Determine the [X, Y] coordinate at the center of the cell enclosing the given text.  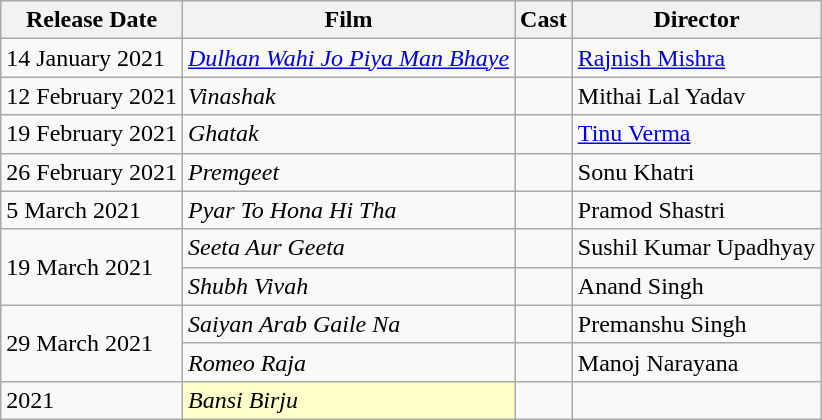
Tinu Verma [696, 134]
Director [696, 20]
Ghatak [348, 134]
26 February 2021 [92, 172]
Saiyan Arab Gaile Na [348, 324]
2021 [92, 400]
Sonu Khatri [696, 172]
5 March 2021 [92, 210]
12 February 2021 [92, 96]
Release Date [92, 20]
Rajnish Mishra [696, 58]
19 March 2021 [92, 267]
Seeta Aur Geeta [348, 248]
Pyar To Hona Hi Tha [348, 210]
Manoj Narayana [696, 362]
Premanshu Singh [696, 324]
Sushil Kumar Upadhyay [696, 248]
Cast [544, 20]
Vinashak [348, 96]
Shubh Vivah [348, 286]
Pramod Shastri [696, 210]
Bansi Birju [348, 400]
Premgeet [348, 172]
19 February 2021 [92, 134]
Anand Singh [696, 286]
29 March 2021 [92, 343]
14 January 2021 [92, 58]
Dulhan Wahi Jo Piya Man Bhaye [348, 58]
Romeo Raja [348, 362]
Mithai Lal Yadav [696, 96]
Film [348, 20]
